Output the (X, Y) coordinate of the center of the cell containing the given text.  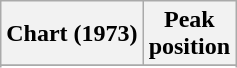
Chart (1973) (72, 34)
Peakposition (189, 34)
